Return the (X, Y) coordinate for the center point of the cell that contains the specified text.  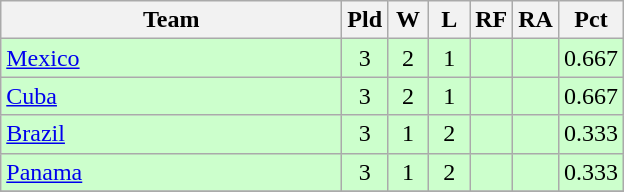
W (408, 20)
Pct (590, 20)
Brazil (172, 134)
Cuba (172, 96)
Team (172, 20)
Panama (172, 172)
RF (492, 20)
Pld (365, 20)
Mexico (172, 58)
L (450, 20)
RA (536, 20)
